Return the (X, Y) coordinate for the center point of the cell that contains the specified text.  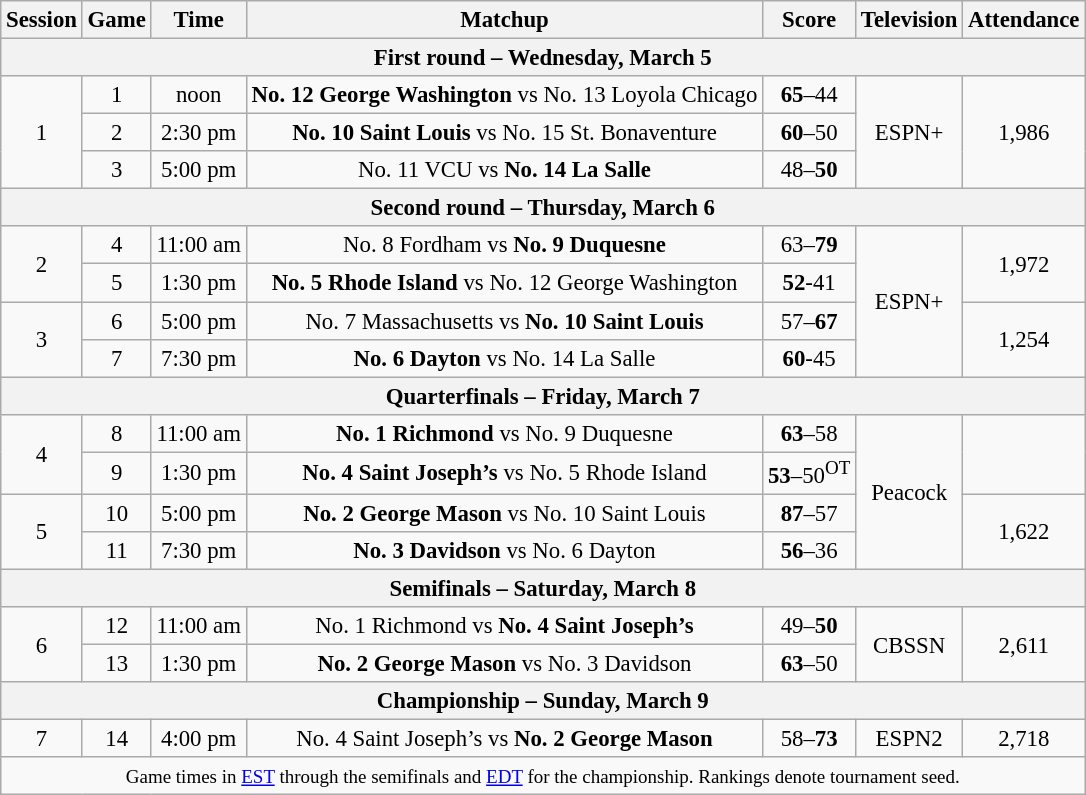
63–79 (810, 245)
No. 1 Richmond vs No. 9 Duquesne (504, 433)
1,972 (1024, 264)
No. 11 VCU vs No. 14 La Salle (504, 170)
Second round – Thursday, March 6 (543, 208)
48–50 (810, 170)
2:30 pm (198, 133)
2,718 (1024, 739)
8 (116, 433)
No. 8 Fordham vs No. 9 Duquesne (504, 245)
63–50 (810, 664)
65–44 (810, 95)
No. 2 George Mason vs No. 10 Saint Louis (504, 513)
No. 1 Richmond vs No. 4 Saint Joseph’s (504, 626)
58–73 (810, 739)
4:00 pm (198, 739)
No. 3 Davidson vs No. 6 Dayton (504, 551)
Game times in EST through the semifinals and EDT for the championship. Rankings denote tournament seed. (543, 776)
87–57 (810, 513)
Peacock (910, 492)
10 (116, 513)
63–58 (810, 433)
9 (116, 473)
Session (42, 20)
No. 5 Rhode Island vs No. 12 George Washington (504, 283)
Television (910, 20)
Championship – Sunday, March 9 (543, 701)
52-41 (810, 283)
noon (198, 95)
Score (810, 20)
60-45 (810, 358)
CBSSN (910, 644)
12 (116, 626)
No. 10 Saint Louis vs No. 15 St. Bonaventure (504, 133)
1,254 (1024, 340)
No. 7 Massachusetts vs No. 10 Saint Louis (504, 321)
No. 6 Dayton vs No. 14 La Salle (504, 358)
1,622 (1024, 532)
Time (198, 20)
Attendance (1024, 20)
13 (116, 664)
2,611 (1024, 644)
No. 4 Saint Joseph’s vs No. 5 Rhode Island (504, 473)
11 (116, 551)
ESPN2 (910, 739)
1,986 (1024, 132)
Semifinals – Saturday, March 8 (543, 588)
First round – Wednesday, March 5 (543, 58)
53–50OT (810, 473)
Quarterfinals – Friday, March 7 (543, 396)
60–50 (810, 133)
14 (116, 739)
No. 12 George Washington vs No. 13 Loyola Chicago (504, 95)
Matchup (504, 20)
Game (116, 20)
57–67 (810, 321)
No. 2 George Mason vs No. 3 Davidson (504, 664)
56–36 (810, 551)
No. 4 Saint Joseph’s vs No. 2 George Mason (504, 739)
49–50 (810, 626)
